Output the [X, Y] coordinate of the center of the cell containing the given text.  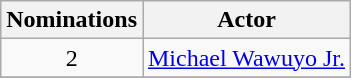
Michael Wawuyo Jr. [246, 58]
2 [72, 58]
Actor [246, 20]
Nominations [72, 20]
